Detect which cell encompasses the target text, then output its (X, Y) center coordinate. 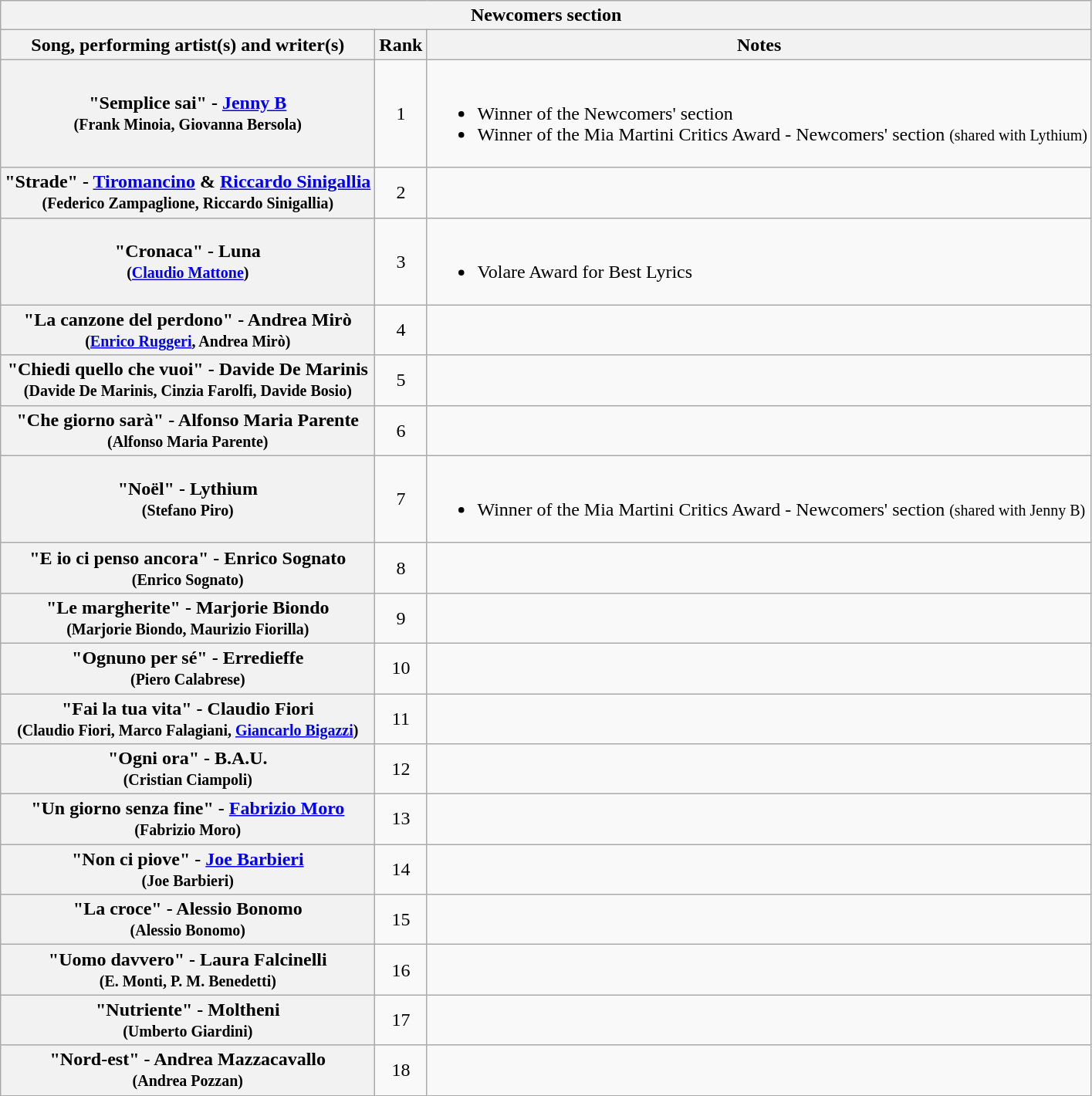
"Non ci piove" - Joe Barbieri(Joe Barbieri) (188, 869)
11 (401, 718)
"Ognuno per sé" - Erredieffe(Piero Calabrese) (188, 668)
"Cronaca" - Luna (Claudio Mattone) (188, 261)
Volare Award for Best Lyrics (759, 261)
Newcomers section (546, 15)
9 (401, 617)
5 (401, 380)
Winner of the Newcomers' sectionWinner of the Mia Martini Critics Award - Newcomers' section (shared with Lythium) (759, 113)
Song, performing artist(s) and writer(s) (188, 45)
13 (401, 820)
"La croce" - Alessio Bonomo (Alessio Bonomo) (188, 920)
"Le margherite" - Marjorie Biondo(Marjorie Biondo, Maurizio Fiorilla) (188, 617)
8 (401, 568)
"Chiedi quello che vuoi" - Davide De Marinis (Davide De Marinis, Cinzia Farolfi, Davide Bosio) (188, 380)
1 (401, 113)
17 (401, 1020)
15 (401, 920)
2 (401, 193)
"Semplice sai" - Jenny B (Frank Minoia, Giovanna Bersola) (188, 113)
16 (401, 969)
"Che giorno sarà" - Alfonso Maria Parente(Alfonso Maria Parente) (188, 431)
14 (401, 869)
Rank (401, 45)
12 (401, 769)
Notes (759, 45)
"Noël" - Lythium (Stefano Piro) (188, 499)
"Nutriente" - Moltheni (Umberto Giardini) (188, 1020)
"Ogni ora" - B.A.U. (Cristian Ciampoli) (188, 769)
"Uomo davvero" - Laura Falcinelli(E. Monti, P. M. Benedetti) (188, 969)
"Strade" - Tiromancino & Riccardo Sinigallia (Federico Zampaglione, Riccardo Sinigallia) (188, 193)
6 (401, 431)
4 (401, 330)
Winner of the Mia Martini Critics Award - Newcomers' section (shared with Jenny B) (759, 499)
"Un giorno senza fine" - Fabrizio Moro(Fabrizio Moro) (188, 820)
10 (401, 668)
7 (401, 499)
"E io ci penso ancora" - Enrico Sognato(Enrico Sognato) (188, 568)
"Nord-est" - Andrea Mazzacavallo(Andrea Pozzan) (188, 1070)
18 (401, 1070)
"La canzone del perdono" - Andrea Mirò (Enrico Ruggeri, Andrea Mirò) (188, 330)
3 (401, 261)
"Fai la tua vita" - Claudio Fiori (Claudio Fiori, Marco Falagiani, Giancarlo Bigazzi) (188, 718)
